From the cell containing the given text, extract its center point as (X, Y) coordinate. 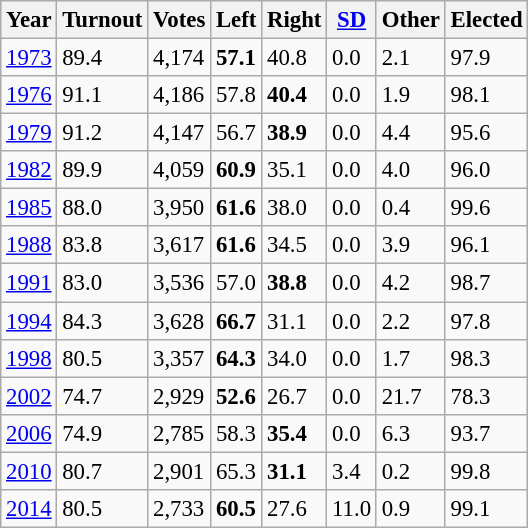
3,617 (180, 245)
74.7 (102, 396)
1991 (29, 283)
2010 (29, 471)
98.3 (486, 358)
38.9 (294, 133)
1.9 (410, 95)
95.6 (486, 133)
65.3 (236, 471)
60.5 (236, 509)
4,186 (180, 95)
88.0 (102, 208)
98.7 (486, 283)
74.9 (102, 433)
0.9 (410, 509)
97.8 (486, 321)
1973 (29, 58)
1998 (29, 358)
57.1 (236, 58)
2,733 (180, 509)
26.7 (294, 396)
1979 (29, 133)
83.8 (102, 245)
34.0 (294, 358)
3,357 (180, 358)
57.0 (236, 283)
89.4 (102, 58)
Other (410, 20)
96.1 (486, 245)
98.1 (486, 95)
40.8 (294, 58)
35.4 (294, 433)
99.1 (486, 509)
60.9 (236, 170)
4.2 (410, 283)
34.5 (294, 245)
0.2 (410, 471)
27.6 (294, 509)
40.4 (294, 95)
2014 (29, 509)
57.8 (236, 95)
99.8 (486, 471)
Elected (486, 20)
64.3 (236, 358)
1976 (29, 95)
11.0 (352, 509)
3.4 (352, 471)
2.1 (410, 58)
52.6 (236, 396)
84.3 (102, 321)
78.3 (486, 396)
2,929 (180, 396)
4.4 (410, 133)
4,174 (180, 58)
2006 (29, 433)
58.3 (236, 433)
4,147 (180, 133)
Right (294, 20)
2,785 (180, 433)
6.3 (410, 433)
96.0 (486, 170)
93.7 (486, 433)
91.1 (102, 95)
56.7 (236, 133)
3,536 (180, 283)
66.7 (236, 321)
3,628 (180, 321)
Turnout (102, 20)
83.0 (102, 283)
3,950 (180, 208)
Votes (180, 20)
80.7 (102, 471)
97.9 (486, 58)
3.9 (410, 245)
89.9 (102, 170)
4.0 (410, 170)
38.0 (294, 208)
2002 (29, 396)
99.6 (486, 208)
35.1 (294, 170)
21.7 (410, 396)
0.4 (410, 208)
2.2 (410, 321)
4,059 (180, 170)
1.7 (410, 358)
2,901 (180, 471)
SD (352, 20)
1985 (29, 208)
Year (29, 20)
1982 (29, 170)
91.2 (102, 133)
Left (236, 20)
1994 (29, 321)
1988 (29, 245)
38.8 (294, 283)
